Determine the [X, Y] coordinate at the center of the cell enclosing the given text.  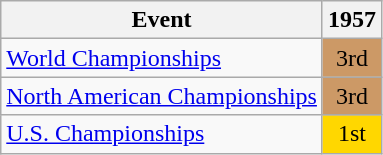
1st [352, 134]
Event [162, 20]
North American Championships [162, 96]
World Championships [162, 58]
1957 [352, 20]
U.S. Championships [162, 134]
